Extract the (X, Y) coordinate from the center of the cell holding the provided text.  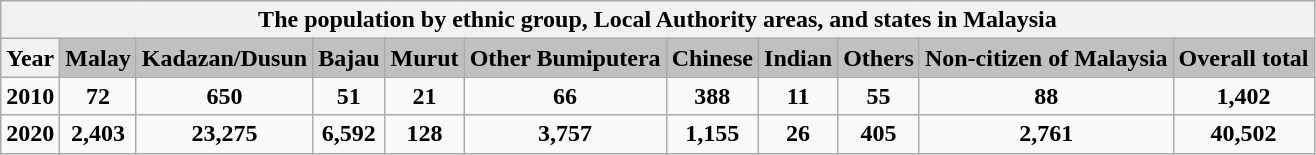
1,155 (712, 134)
Overall total (1244, 58)
2,761 (1046, 134)
650 (224, 96)
Non-citizen of Malaysia (1046, 58)
128 (424, 134)
Murut (424, 58)
51 (349, 96)
405 (879, 134)
11 (798, 96)
Chinese (712, 58)
1,402 (1244, 96)
Malay (98, 58)
2020 (30, 134)
72 (98, 96)
Others (879, 58)
55 (879, 96)
Other Bumiputera (565, 58)
21 (424, 96)
Year (30, 58)
88 (1046, 96)
6,592 (349, 134)
66 (565, 96)
40,502 (1244, 134)
26 (798, 134)
3,757 (565, 134)
The population by ethnic group, Local Authority areas, and states in Malaysia (658, 20)
Kadazan/Dusun (224, 58)
Bajau (349, 58)
388 (712, 96)
Indian (798, 58)
23,275 (224, 134)
2010 (30, 96)
2,403 (98, 134)
